Determine the [x, y] coordinate at the center of the cell enclosing the given text.  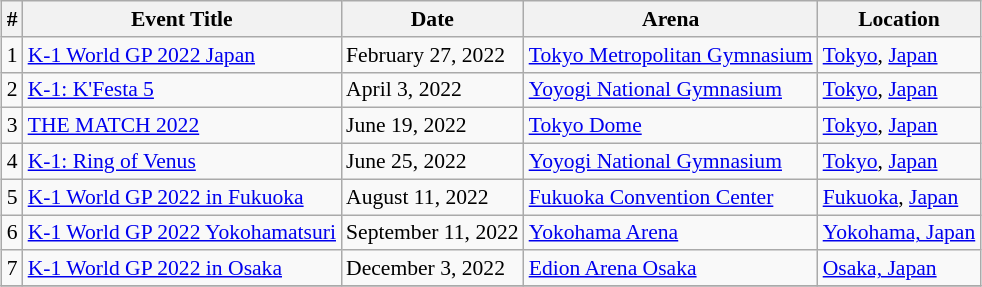
February 27, 2022 [432, 55]
Arena [671, 19]
4 [12, 162]
June 25, 2022 [432, 162]
K-1: Ring of Venus [182, 162]
K-1 World GP 2022 Yokohamatsuri [182, 233]
5 [12, 197]
Fukuoka, Japan [900, 197]
7 [12, 269]
6 [12, 233]
Date [432, 19]
3 [12, 126]
K-1 World GP 2022 Japan [182, 55]
Edion Arena Osaka [671, 269]
THE MATCH 2022 [182, 126]
April 3, 2022 [432, 90]
Location [900, 19]
Tokyo Metropolitan Gymnasium [671, 55]
K-1 World GP 2022 in Osaka [182, 269]
Yokohama Arena [671, 233]
Yokohama, Japan [900, 233]
Tokyo Dome [671, 126]
1 [12, 55]
Fukuoka Convention Center [671, 197]
September 11, 2022 [432, 233]
June 19, 2022 [432, 126]
August 11, 2022 [432, 197]
December 3, 2022 [432, 269]
Osaka, Japan [900, 269]
Event Title [182, 19]
2 [12, 90]
K-1 World GP 2022 in Fukuoka [182, 197]
# [12, 19]
K-1: K'Festa 5 [182, 90]
